Output the (X, Y) coordinate of the center of the cell containing the given text.  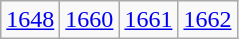
1661 (148, 20)
1662 (208, 20)
1648 (30, 20)
1660 (90, 20)
